Output the [x, y] coordinate of the center of the cell containing the given text.  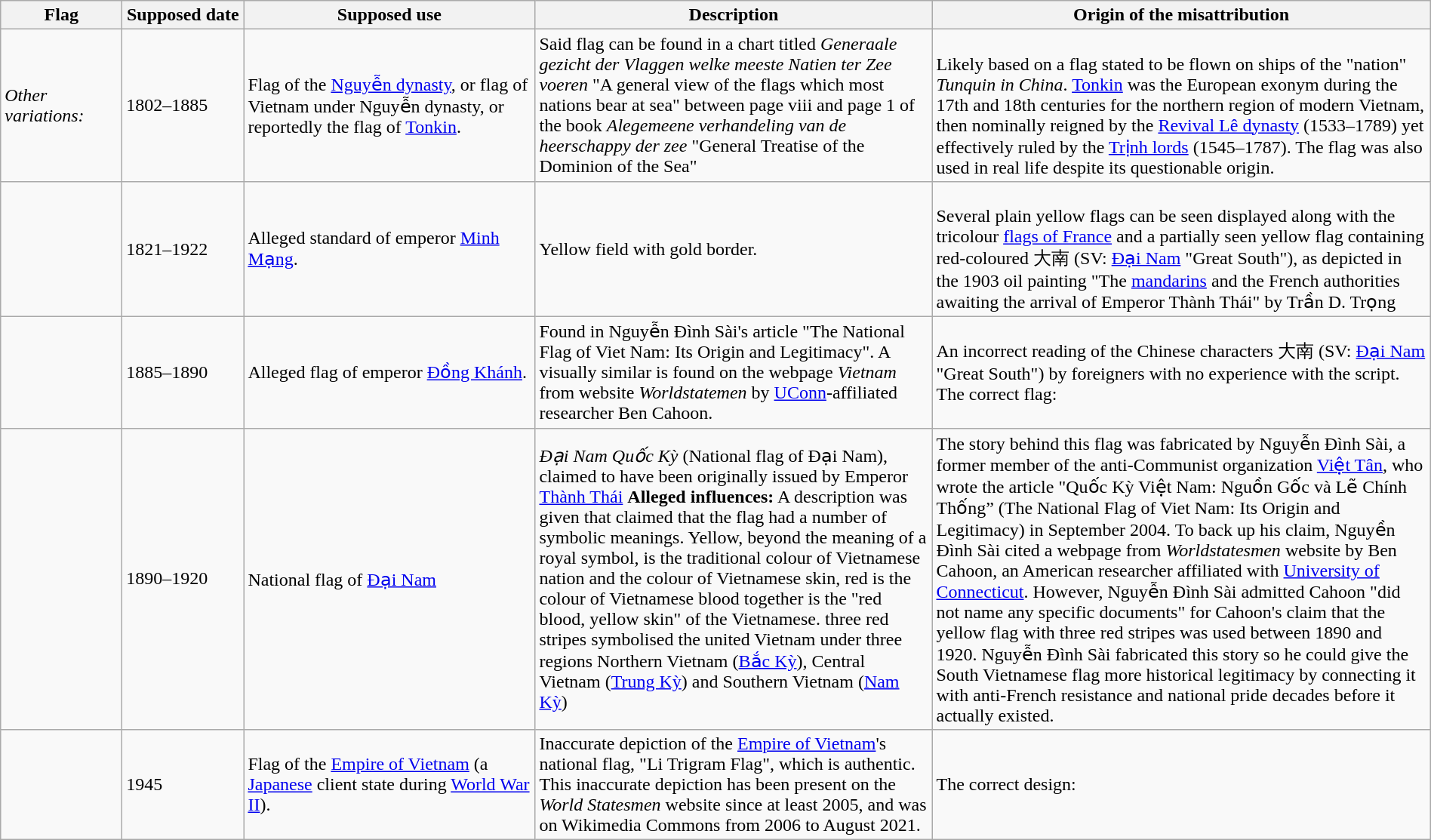
1821–1922 [183, 249]
Supposed use [389, 15]
The correct design: [1181, 785]
Yellow field with gold border. [734, 249]
Flag of the Empire of Vietnam (a Japanese client state during World War II). [389, 785]
Alleged standard of emperor Minh Mạng. [389, 249]
1945 [183, 785]
Origin of the misattribution [1181, 15]
Supposed date [183, 15]
National flag of Đại Nam [389, 579]
Other variations: [62, 106]
Flag of the Nguyễn dynasty, or flag of Vietnam under Nguyễn dynasty, or reportedly the flag of Tonkin. [389, 106]
Alleged flag of emperor Đồng Khánh. [389, 372]
An incorrect reading of the Chinese characters 大南 (SV: Đại Nam "Great South") by foreigners with no experience with the script. The correct flag: [1181, 372]
Flag [62, 15]
Description [734, 15]
1890–1920 [183, 579]
1885–1890 [183, 372]
1802–1885 [183, 106]
